Find where the given text appears and provide that cell's center as [X, Y] coordinate. 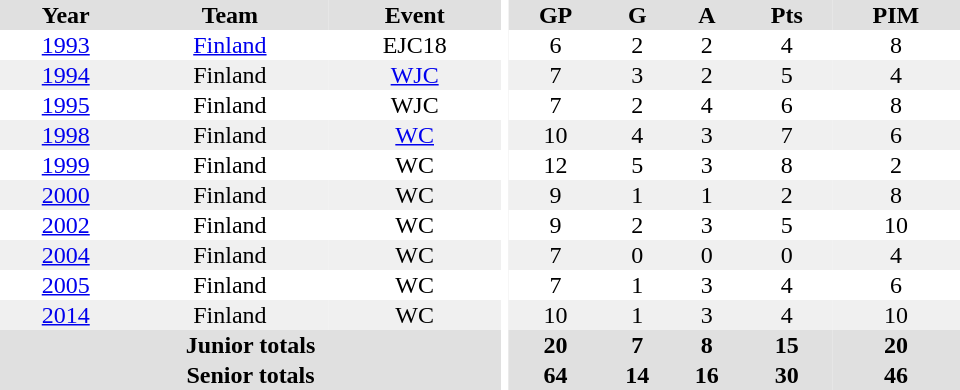
2004 [66, 255]
14 [637, 375]
2002 [66, 225]
G [637, 15]
30 [787, 375]
46 [896, 375]
15 [787, 345]
16 [707, 375]
2014 [66, 315]
1993 [66, 45]
1998 [66, 135]
Senior totals [250, 375]
1999 [66, 165]
2005 [66, 285]
64 [556, 375]
2000 [66, 195]
1994 [66, 75]
Year [66, 15]
12 [556, 165]
GP [556, 15]
Event [414, 15]
EJC18 [414, 45]
1995 [66, 105]
Pts [787, 15]
PIM [896, 15]
Team [230, 15]
A [707, 15]
Junior totals [250, 345]
